Capture the cell that displays the provided text and extract its (X, Y) central coordinate. 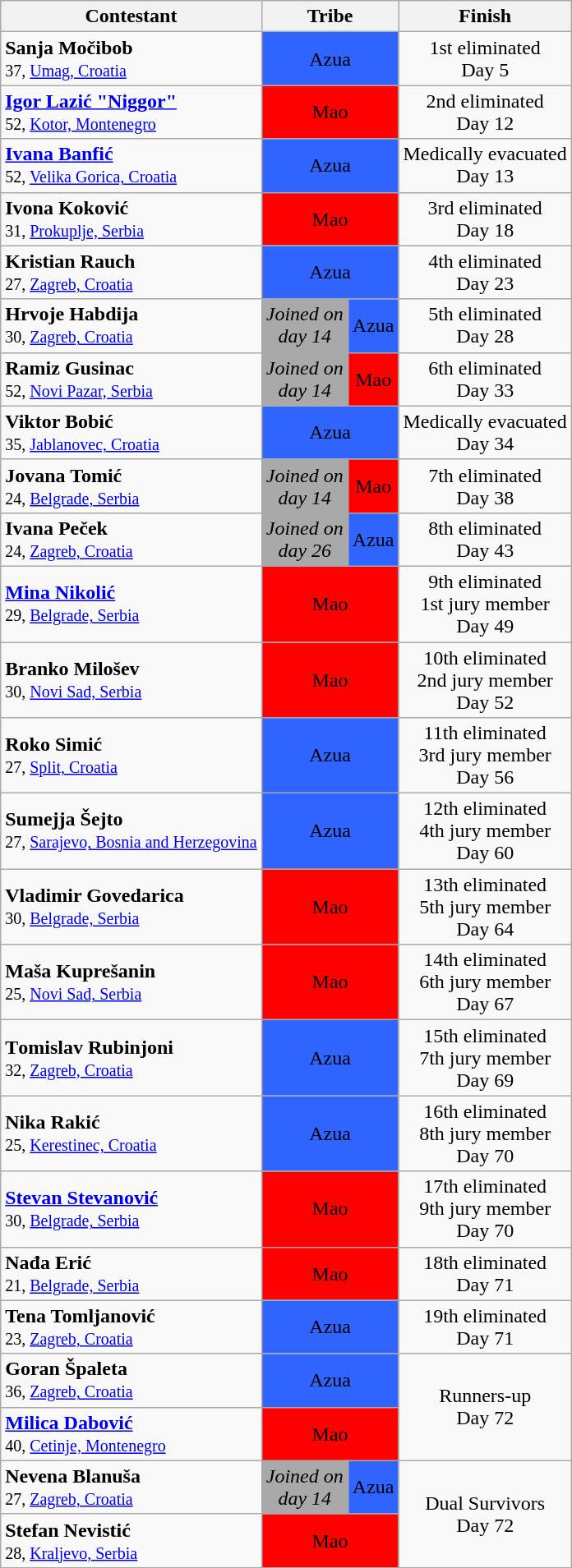
Tribe (330, 16)
Hrvoje Habdija30, Zagreb, Croatia (131, 325)
Medically evacuatedDay 34 (485, 432)
18th eliminatedDay 71 (485, 1273)
15th eliminated7th jury memberDay 69 (485, 1058)
Ivona Koković31, Prokuplje, Serbia (131, 218)
13th eliminated5th jury memberDay 64 (485, 907)
Vladimir Govedarica30, Belgrade, Serbia (131, 907)
Sanja Močibob37, Umag, Croatia (131, 59)
Tena Tomljanović23, Zagreb, Croatia (131, 1327)
3rd eliminatedDay 18 (485, 218)
Igor Lazić "Niggor"52, Kotor, Montenegro (131, 112)
5th eliminatedDay 28 (485, 325)
19th eliminatedDay 71 (485, 1327)
Branko Milošev30, Novi Sad, Serbia (131, 680)
Dual SurvivorsDay 72 (485, 1514)
Ramiz Gusinac52, Novi Pazar, Serbia (131, 379)
2nd eliminatedDay 12 (485, 112)
Ivana Banfić52, Velika Gorica, Croatia (131, 166)
Finish (485, 16)
Maša Kuprešanin25, Novi Sad, Serbia (131, 982)
Ivana Peček 24, Zagreb, Croatia (131, 539)
1st eliminatedDay 5 (485, 59)
Sumejja Šejto27, Sarajevo, Bosnia and Herzegovina (131, 831)
Viktor Bobić35, Jablanovec, Croatia (131, 432)
16th eliminated8th jury memberDay 70 (485, 1133)
Milica Dabović40, Cetinje, Montenegro (131, 1434)
10th eliminated2nd jury memberDay 52 (485, 680)
11th eliminated3rd jury memberDay 56 (485, 756)
Goran Špaleta36, Zagreb, Croatia (131, 1380)
8th eliminatedDay 43 (485, 539)
7th eliminatedDay 38 (485, 486)
Јovana Tomić24, Belgrade, Serbia (131, 486)
Joined onday 26 (304, 539)
9th eliminated1st jury memberDay 49 (485, 604)
Nevena Blanuša27, Zagreb, Croatia (131, 1487)
17th eliminated9th jury memberDay 70 (485, 1209)
Runners-upDay 72 (485, 1407)
Nika Rakić25, Kerestinec, Croatia (131, 1133)
Stefan Nevistić28, Kraljevo, Serbia (131, 1541)
Stevan Stevanović30, Belgrade, Serbia (131, 1209)
6th eliminatedDay 33 (485, 379)
12th eliminated4th jury memberDay 60 (485, 831)
Nađa Erić21, Belgrade, Serbia (131, 1273)
Roko Simić27, Split, Croatia (131, 756)
Medically evacuatedDay 13 (485, 166)
Тomislav Rubinjoni32, Zagreb, Croatia (131, 1058)
4th eliminatedDay 23 (485, 273)
Mina Nikolić29, Belgrade, Serbia (131, 604)
Contestant (131, 16)
Kristian Rauch27, Zagreb, Croatia (131, 273)
14th eliminated6th jury memberDay 67 (485, 982)
